Return [x, y] of the center of cell containing provided text 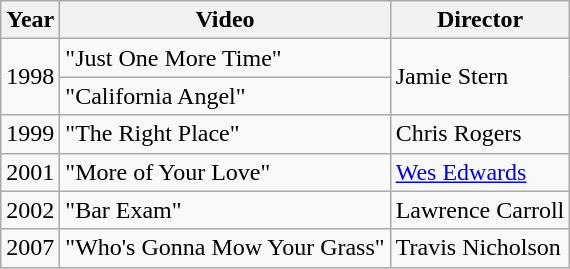
2002 [30, 210]
"The Right Place" [225, 134]
"Bar Exam" [225, 210]
Wes Edwards [480, 172]
"California Angel" [225, 96]
1999 [30, 134]
"More of Your Love" [225, 172]
2007 [30, 248]
Jamie Stern [480, 77]
2001 [30, 172]
Year [30, 20]
Director [480, 20]
1998 [30, 77]
Chris Rogers [480, 134]
Video [225, 20]
"Just One More Time" [225, 58]
"Who's Gonna Mow Your Grass" [225, 248]
Travis Nicholson [480, 248]
Lawrence Carroll [480, 210]
